Return the (x, y) coordinate for the center point of the cell that contains the specified text.  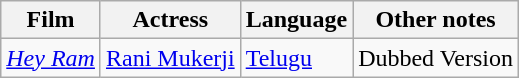
Film (51, 20)
Hey Ram (51, 58)
Actress (170, 20)
Language (296, 20)
Rani Mukerji (170, 58)
Telugu (296, 58)
Other notes (436, 20)
Dubbed Version (436, 58)
